From the cell containing the given text, extract its center point as [X, Y] coordinate. 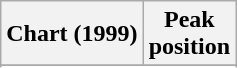
Chart (1999) [72, 34]
Peakposition [189, 34]
